Return the (x, y) coordinate for the center point of the cell that contains the specified text.  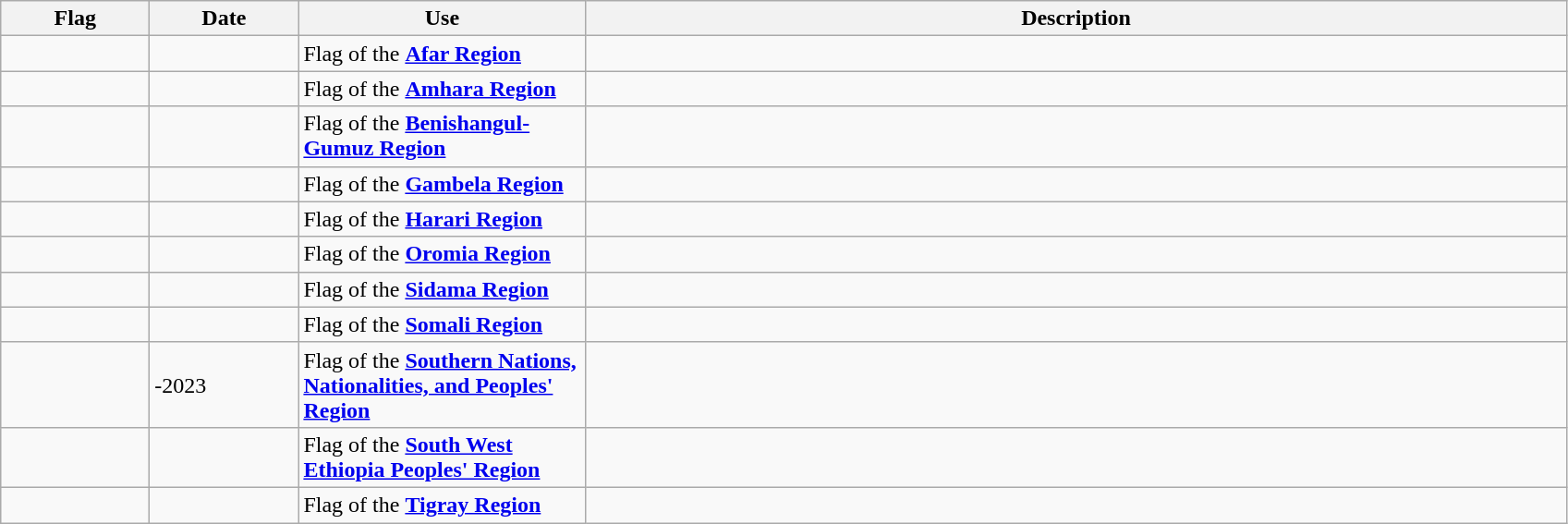
Date (224, 18)
Flag of the Afar Region (442, 54)
Description (1076, 18)
Flag of the Oromia Region (442, 254)
Flag of the Amhara Region (442, 89)
Use (442, 18)
Flag of the Benishangul-Gumuz Region (442, 137)
Flag of the Gambela Region (442, 184)
Flag (76, 18)
Flag of the Harari Region (442, 219)
Flag of the Southern Nations, Nationalities, and Peoples' Region (442, 384)
Flag of the Somali Region (442, 324)
Flag of the Tigray Region (442, 505)
Flag of the South West Ethiopia Peoples' Region (442, 457)
Flag of the Sidama Region (442, 289)
-2023 (224, 384)
